Output the [X, Y] coordinate of the center of the cell containing the given text.  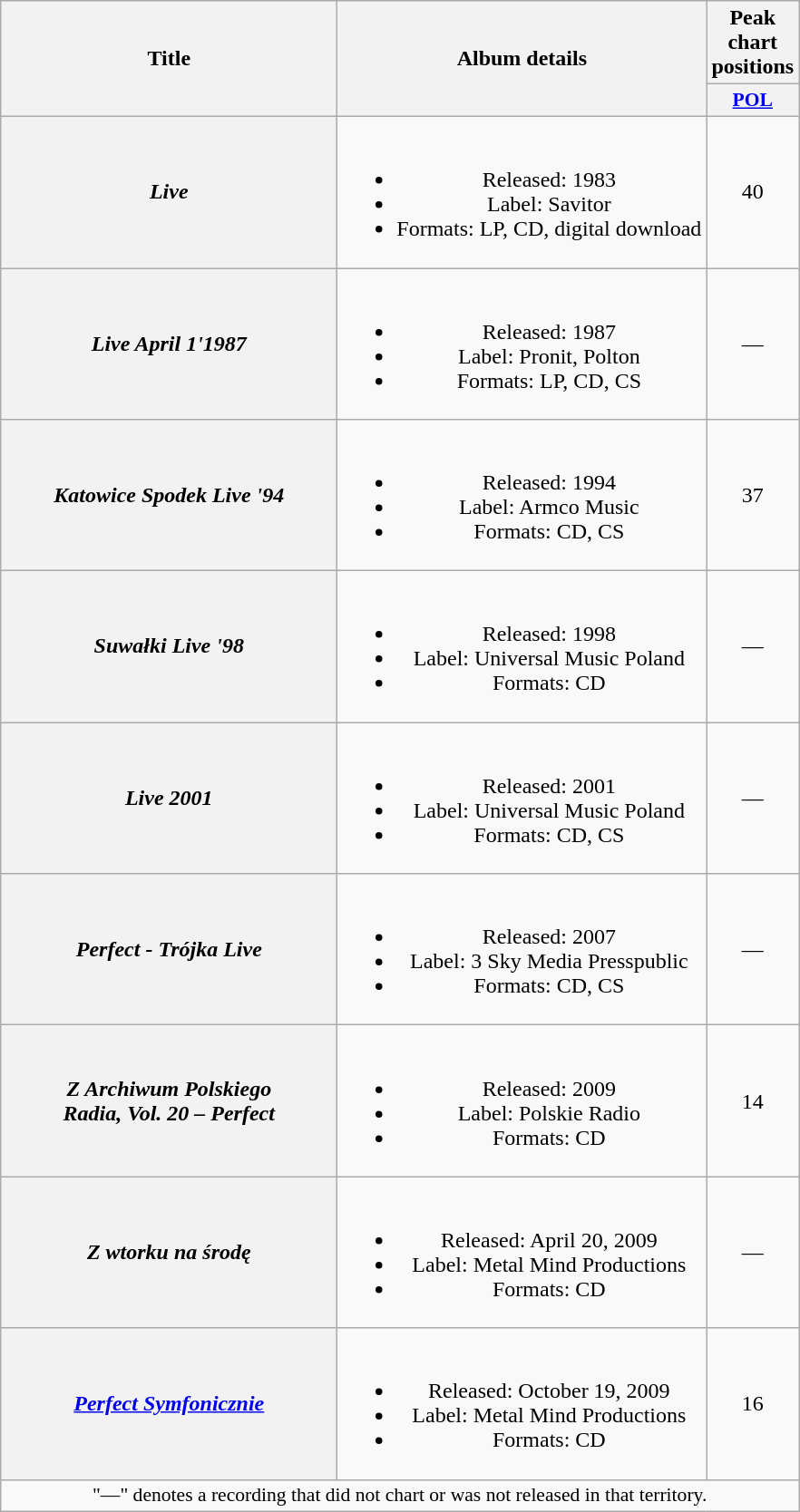
Katowice Spodek Live '94 [169, 495]
Released: 1998Label: Universal Music PolandFormats: CD [522, 647]
Released: 2009Label: Polskie RadioFormats: CD [522, 1100]
Live April 1'1987 [169, 344]
Released: 1994Label: Armco MusicFormats: CD, CS [522, 495]
Live [169, 192]
Released: 1987Label: Pronit, PoltonFormats: LP, CD, CS [522, 344]
40 [753, 192]
Z wtorku na środę [169, 1253]
Released: April 20, 2009Label: Metal Mind ProductionsFormats: CD [522, 1253]
Suwałki Live '98 [169, 647]
Released: 2007Label: 3 Sky Media PresspublicFormats: CD, CS [522, 950]
Perfect Symfonicznie [169, 1403]
Released: 2001Label: Universal Music PolandFormats: CD, CS [522, 798]
Peak chart positions [753, 43]
"—" denotes a recording that did not chart or was not released in that territory. [400, 1496]
Title [169, 59]
POL [753, 101]
Album details [522, 59]
Z Archiwum PolskiegoRadia, Vol. 20 – Perfect [169, 1100]
Perfect - Trójka Live [169, 950]
14 [753, 1100]
16 [753, 1403]
Released: 1983Label: SavitorFormats: LP, CD, digital download [522, 192]
Live 2001 [169, 798]
Released: October 19, 2009Label: Metal Mind ProductionsFormats: CD [522, 1403]
37 [753, 495]
